Determine the [X, Y] coordinate at the center of the cell enclosing the given text.  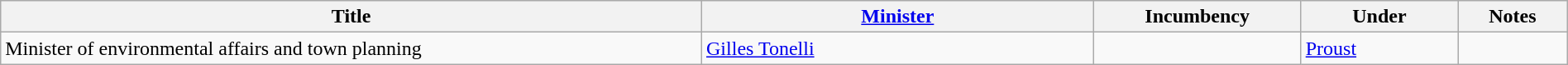
Incumbency [1198, 17]
Notes [1513, 17]
Minister [898, 17]
Proust [1379, 48]
Title [351, 17]
Minister of environmental affairs and town planning [351, 48]
Under [1379, 17]
Gilles Tonelli [898, 48]
